Pinpoint the cell where the given text exists, returning its [X, Y] midpoint coordinate. 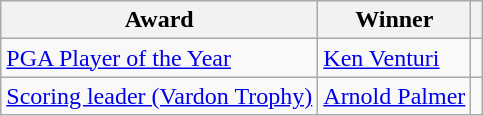
Scoring leader (Vardon Trophy) [160, 96]
PGA Player of the Year [160, 58]
Award [160, 20]
Winner [394, 20]
Ken Venturi [394, 58]
Arnold Palmer [394, 96]
